Locate the cell with the specified text and output its [X, Y] center coordinate. 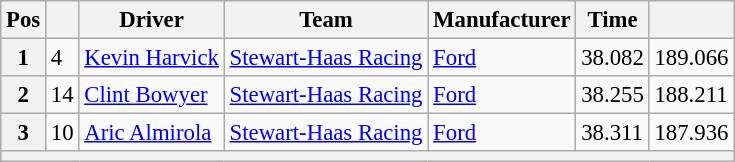
Time [612, 20]
1 [24, 58]
38.082 [612, 58]
Aric Almirola [152, 133]
14 [62, 95]
Driver [152, 20]
4 [62, 58]
Kevin Harvick [152, 58]
2 [24, 95]
38.255 [612, 95]
189.066 [692, 58]
188.211 [692, 95]
Pos [24, 20]
38.311 [612, 133]
Clint Bowyer [152, 95]
187.936 [692, 133]
Team [326, 20]
3 [24, 133]
10 [62, 133]
Manufacturer [502, 20]
